Identify which cell holds the provided text, then report its (X, Y) central coordinate. 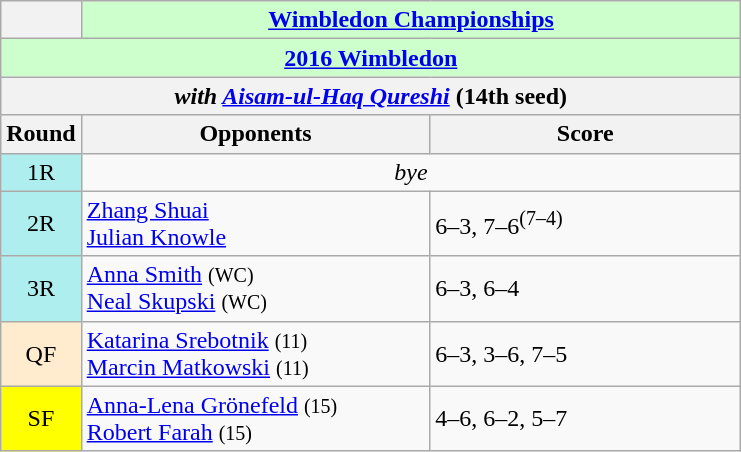
3R (41, 288)
2016 Wimbledon (371, 58)
QF (41, 354)
with Aisam-ul-Haq Qureshi (14th seed) (371, 96)
bye (411, 172)
4–6, 6–2, 5–7 (586, 418)
Katarina Srebotnik (11) Marcin Matkowski (11) (256, 354)
Opponents (256, 134)
Round (41, 134)
1R (41, 172)
6–3, 3–6, 7–5 (586, 354)
SF (41, 418)
Zhang Shuai Julian Knowle (256, 224)
2R (41, 224)
Anna-Lena Grönefeld (15) Robert Farah (15) (256, 418)
6–3, 6–4 (586, 288)
Score (586, 134)
6–3, 7–6(7–4) (586, 224)
Wimbledon Championships (411, 20)
Anna Smith (WC) Neal Skupski (WC) (256, 288)
